Provide the [X, Y] coordinate of the cell's center where the given text is located.  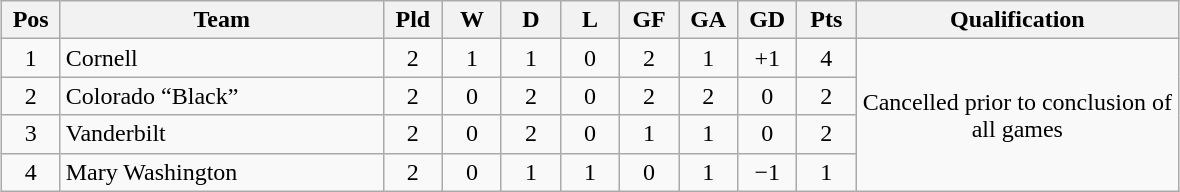
Team [222, 20]
Cornell [222, 58]
−1 [768, 172]
Colorado “Black” [222, 96]
GA [708, 20]
Qualification [1018, 20]
W [472, 20]
GD [768, 20]
Pld [412, 20]
+1 [768, 58]
Vanderbilt [222, 134]
Pos [30, 20]
L [590, 20]
3 [30, 134]
Cancelled prior to conclusion of all games [1018, 115]
Mary Washington [222, 172]
GF [650, 20]
D [530, 20]
Pts [826, 20]
